Pinpoint the cell where the given text exists, returning its [x, y] midpoint coordinate. 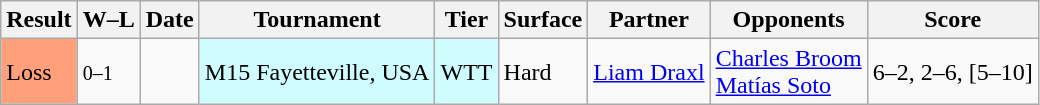
Partner [649, 20]
Loss [39, 72]
Tournament [317, 20]
Liam Draxl [649, 72]
Score [952, 20]
Tier [466, 20]
Date [170, 20]
Opponents [788, 20]
6–2, 2–6, [5–10] [952, 72]
Surface [543, 20]
0–1 [108, 72]
Hard [543, 72]
Result [39, 20]
Charles Broom Matías Soto [788, 72]
M15 Fayetteville, USA [317, 72]
W–L [108, 20]
WTT [466, 72]
